Extract the (X, Y) coordinate from the center of the cell holding the provided text.  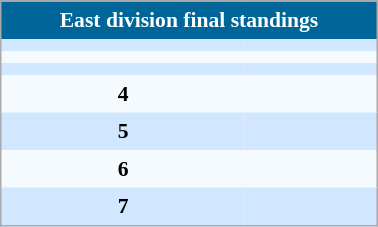
5 (122, 131)
4 (122, 94)
East division final standings (189, 20)
6 (122, 169)
7 (122, 207)
